Determine the (x, y) coordinate at the center of the cell enclosing the given text.  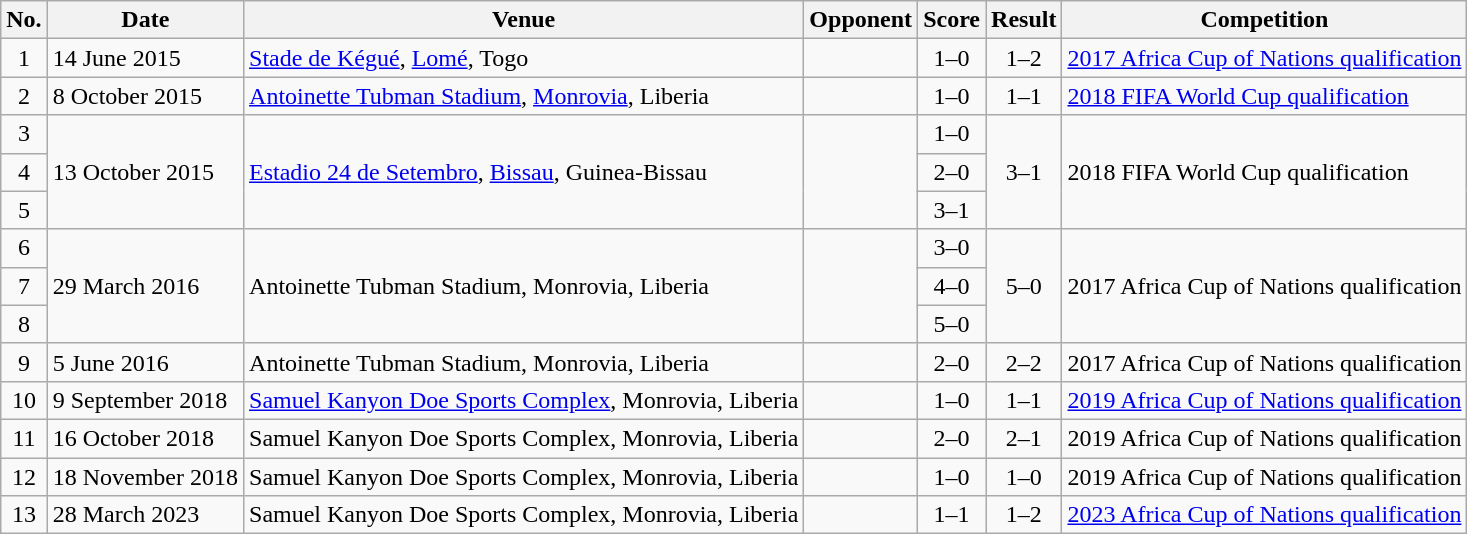
1 (24, 58)
Venue (524, 20)
Stade de Kégué, Lomé, Togo (524, 58)
2 (24, 96)
13 (24, 515)
Result (1024, 20)
Score (952, 20)
Opponent (861, 20)
14 June 2015 (145, 58)
29 March 2016 (145, 286)
Estadio 24 de Setembro, Bissau, Guinea-Bissau (524, 172)
4 (24, 172)
6 (24, 248)
28 March 2023 (145, 515)
10 (24, 400)
3 (24, 134)
16 October 2018 (145, 438)
18 November 2018 (145, 477)
2023 Africa Cup of Nations qualification (1264, 515)
Competition (1264, 20)
11 (24, 438)
No. (24, 20)
5 June 2016 (145, 362)
5 (24, 210)
8 October 2015 (145, 96)
12 (24, 477)
Date (145, 20)
2–1 (1024, 438)
9 September 2018 (145, 400)
2–2 (1024, 362)
8 (24, 324)
3–0 (952, 248)
7 (24, 286)
9 (24, 362)
13 October 2015 (145, 172)
4–0 (952, 286)
